Scan for the cell matching the given text and deliver its (X, Y) coordinate at center. 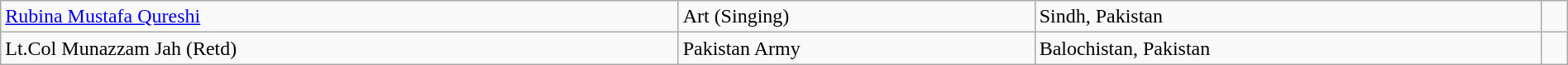
Sindh, Pakistan (1288, 17)
Lt.Col Munazzam Jah (Retd) (339, 48)
Pakistan Army (857, 48)
Rubina Mustafa Qureshi (339, 17)
Balochistan, Pakistan (1288, 48)
Art (Singing) (857, 17)
